From the cell containing the given text, extract its center point as [X, Y] coordinate. 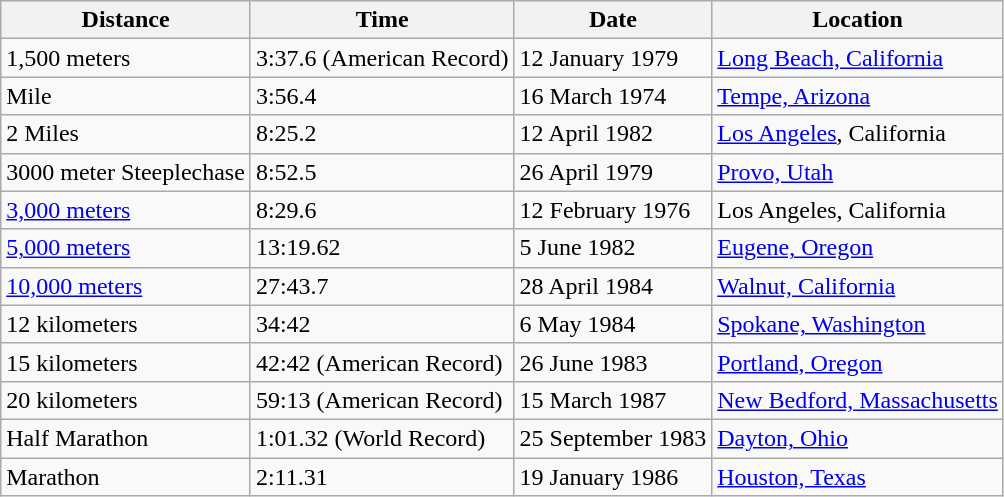
2 Miles [126, 134]
13:19.62 [382, 248]
26 June 1983 [613, 362]
Provo, Utah [858, 172]
2:11.31 [382, 477]
10,000 meters [126, 286]
12 April 1982 [613, 134]
8:25.2 [382, 134]
6 May 1984 [613, 324]
20 kilometers [126, 400]
Tempe, Arizona [858, 96]
Half Marathon [126, 438]
3:56.4 [382, 96]
27:43.7 [382, 286]
Long Beach, California [858, 58]
12 January 1979 [613, 58]
3,000 meters [126, 210]
1:01.32 (World Record) [382, 438]
26 April 1979 [613, 172]
8:52.5 [382, 172]
12 February 1976 [613, 210]
15 kilometers [126, 362]
Dayton, Ohio [858, 438]
5 June 1982 [613, 248]
Eugene, Oregon [858, 248]
42:42 (American Record) [382, 362]
1,500 meters [126, 58]
16 March 1974 [613, 96]
Mile [126, 96]
Date [613, 20]
5,000 meters [126, 248]
Time [382, 20]
3:37.6 (American Record) [382, 58]
19 January 1986 [613, 477]
New Bedford, Massachusetts [858, 400]
8:29.6 [382, 210]
Spokane, Washington [858, 324]
15 March 1987 [613, 400]
Portland, Oregon [858, 362]
Location [858, 20]
3000 meter Steeplechase [126, 172]
Houston, Texas [858, 477]
25 September 1983 [613, 438]
28 April 1984 [613, 286]
Walnut, California [858, 286]
Marathon [126, 477]
59:13 (American Record) [382, 400]
34:42 [382, 324]
Distance [126, 20]
12 kilometers [126, 324]
